For the text-containing cell, return its midpoint in [x, y] coordinate format. 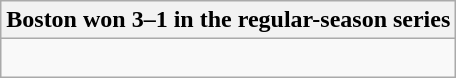
Boston won 3–1 in the regular-season series [228, 20]
